Identify which cell holds the provided text, then report its (X, Y) central coordinate. 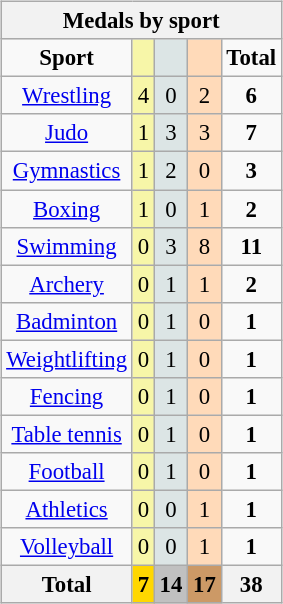
Fencing (67, 396)
Archery (67, 284)
Volleyball (67, 547)
17 (204, 584)
38 (251, 584)
11 (251, 246)
4 (143, 96)
8 (204, 246)
Football (67, 472)
Sport (67, 58)
Gymnastics (67, 171)
6 (251, 96)
Table tennis (67, 434)
Boxing (67, 209)
Weightlifting (67, 359)
Wrestling (67, 96)
Medals by sport (142, 21)
14 (170, 584)
Swimming (67, 246)
Badminton (67, 321)
Judo (67, 133)
Athletics (67, 509)
